Search for the cell housing the specified text and yield its [X, Y] center coordinate. 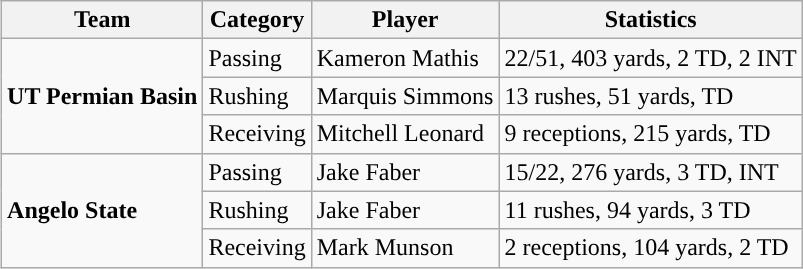
Marquis Simmons [405, 96]
Statistics [650, 20]
UT Permian Basin [102, 96]
Mitchell Leonard [405, 134]
13 rushes, 51 yards, TD [650, 96]
9 receptions, 215 yards, TD [650, 134]
11 rushes, 94 yards, 3 TD [650, 210]
Mark Munson [405, 248]
Category [257, 20]
Team [102, 20]
Angelo State [102, 210]
2 receptions, 104 yards, 2 TD [650, 248]
Kameron Mathis [405, 58]
22/51, 403 yards, 2 TD, 2 INT [650, 58]
15/22, 276 yards, 3 TD, INT [650, 172]
Player [405, 20]
